Determine the [x, y] coordinate at the center of the cell enclosing the given text.  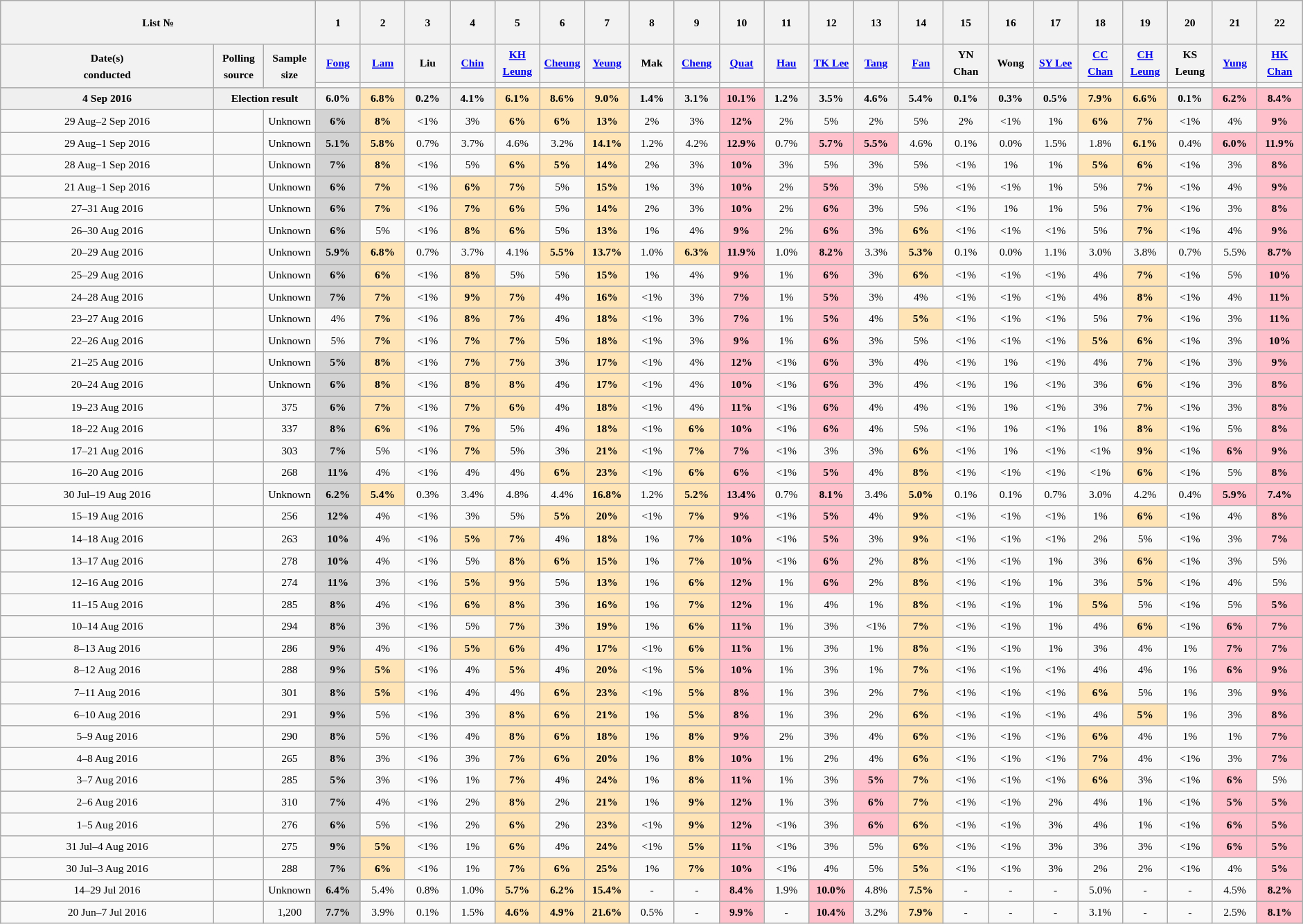
13.4% [741, 495]
30 Jul–19 Aug 2016 [107, 495]
20–29 Aug 2016 [107, 254]
Fong [338, 64]
265 [290, 759]
29 Aug–1 Sep 2016 [107, 143]
5.3% [921, 254]
CH Leung [1146, 64]
17–21 Aug 2016 [107, 451]
7.4% [1280, 495]
Wong [1011, 64]
Cheng [697, 64]
Sample size [290, 66]
Lam [382, 64]
17 [1056, 22]
19 [1146, 22]
SY Lee [1056, 64]
1.1% [1056, 254]
3.9% [382, 913]
256 [290, 517]
3–7 Aug 2016 [107, 781]
1–5 Aug 2016 [107, 825]
20 Jun–7 Jul 2016 [107, 913]
15–19 Aug 2016 [107, 517]
8–13 Aug 2016 [107, 649]
3 [428, 22]
TK Lee [831, 64]
Polling source [238, 66]
CC Chan [1100, 64]
25–29 Aug 2016 [107, 275]
5.1% [338, 143]
27–31 Aug 2016 [107, 209]
13 [876, 22]
Fan [921, 64]
337 [290, 429]
14 [921, 22]
1.9% [787, 891]
Quat [741, 64]
HK Chan [1280, 64]
3.3% [876, 254]
16–20 Aug 2016 [107, 473]
11–15 Aug 2016 [107, 605]
20 [1190, 22]
Cheung [562, 64]
25% [607, 869]
10.0% [831, 891]
375 [290, 407]
9.0% [607, 100]
5–9 Aug 2016 [107, 737]
Tang [876, 64]
Yung [1234, 64]
Date(s)conducted [107, 66]
14.1% [607, 143]
29 Aug–2 Sep 2016 [107, 121]
14–18 Aug 2016 [107, 539]
16 [1011, 22]
21–25 Aug 2016 [107, 363]
7.5% [921, 891]
6.6% [1146, 100]
301 [290, 693]
6.3% [697, 254]
303 [290, 451]
14–29 Jul 2016 [107, 891]
Chin [472, 64]
Mak [653, 64]
YN Chan [966, 64]
276 [290, 825]
8 [653, 22]
22–26 Aug 2016 [107, 341]
8.6% [562, 100]
20–24 Aug 2016 [107, 385]
294 [290, 627]
15.4% [607, 891]
16.8% [607, 495]
Yeung [607, 64]
1 [338, 22]
275 [290, 847]
18–22 Aug 2016 [107, 429]
263 [290, 539]
28 Aug–1 Sep 2016 [107, 166]
18 [1100, 22]
Hau [787, 64]
310 [290, 803]
6.4% [338, 891]
4.9% [562, 913]
KH Leung [517, 64]
5.8% [382, 143]
12.9% [741, 143]
30 Jul–3 Aug 2016 [107, 869]
4.5% [1234, 891]
22 [1280, 22]
2–6 Aug 2016 [107, 803]
21 [1234, 22]
4.4% [562, 495]
7.7% [338, 913]
List № [158, 22]
7–11 Aug 2016 [107, 693]
23–27 Aug 2016 [107, 319]
12–16 Aug 2016 [107, 583]
5.2% [697, 495]
6–10 Aug 2016 [107, 715]
10 [741, 22]
268 [290, 473]
9 [697, 22]
0.8% [428, 891]
0.2% [428, 100]
1.8% [1100, 143]
19% [607, 627]
3.8% [1146, 254]
7 [607, 22]
26–30 Aug 2016 [107, 231]
3.5% [831, 100]
13.7% [607, 254]
6 [562, 22]
4 Sep 2016 [107, 100]
2.5% [1234, 913]
1.4% [653, 100]
4–8 Aug 2016 [107, 759]
291 [290, 715]
19–23 Aug 2016 [107, 407]
21 Aug–1 Sep 2016 [107, 188]
31 Jul–4 Aug 2016 [107, 847]
21.6% [607, 913]
8–12 Aug 2016 [107, 671]
5 [517, 22]
12 [831, 22]
Election result [265, 100]
4 [472, 22]
286 [290, 649]
10.1% [741, 100]
11 [787, 22]
8.7% [1280, 254]
1,200 [290, 913]
9.9% [741, 913]
KS Leung [1190, 64]
13–17 Aug 2016 [107, 561]
274 [290, 583]
278 [290, 561]
Liu [428, 64]
10.4% [831, 913]
2 [382, 22]
290 [290, 737]
15 [966, 22]
10–14 Aug 2016 [107, 627]
24–28 Aug 2016 [107, 297]
